Output the (x, y) coordinate of the center of the cell containing the given text.  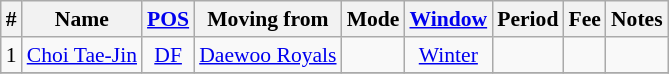
1 (12, 55)
Period (528, 19)
Notes (637, 19)
Name (82, 19)
Mode (374, 19)
# (12, 19)
Window (448, 19)
Fee (584, 19)
Moving from (268, 19)
Choi Tae-Jin (82, 55)
Daewoo Royals (268, 55)
Winter (448, 55)
POS (168, 19)
DF (168, 55)
